Determine the [x, y] coordinate at the center of the cell enclosing the given text.  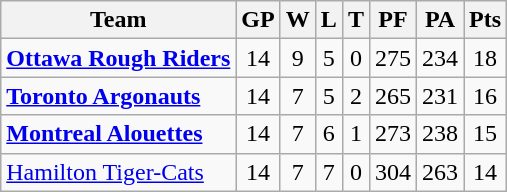
231 [440, 96]
PF [392, 20]
273 [392, 134]
GP [258, 20]
275 [392, 58]
PA [440, 20]
9 [298, 58]
Toronto Argonauts [118, 96]
Pts [486, 20]
265 [392, 96]
Hamilton Tiger-Cats [118, 172]
Ottawa Rough Riders [118, 58]
1 [356, 134]
Team [118, 20]
15 [486, 134]
234 [440, 58]
W [298, 20]
16 [486, 96]
18 [486, 58]
304 [392, 172]
238 [440, 134]
2 [356, 96]
6 [328, 134]
263 [440, 172]
L [328, 20]
T [356, 20]
Montreal Alouettes [118, 134]
